Pinpoint the cell where the given text exists, returning its [x, y] midpoint coordinate. 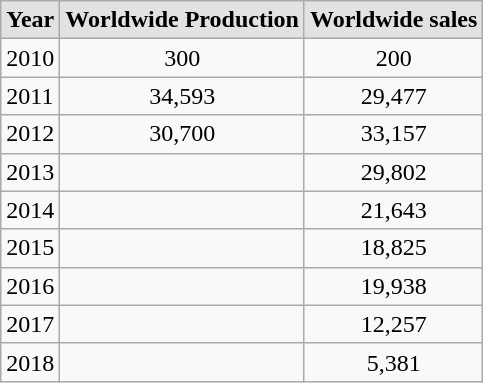
2013 [30, 172]
2018 [30, 362]
21,643 [393, 210]
29,477 [393, 96]
2012 [30, 134]
Worldwide Production [182, 20]
33,157 [393, 134]
2017 [30, 324]
34,593 [182, 96]
2010 [30, 58]
29,802 [393, 172]
2011 [30, 96]
19,938 [393, 286]
200 [393, 58]
12,257 [393, 324]
5,381 [393, 362]
Year [30, 20]
2015 [30, 248]
18,825 [393, 248]
Worldwide sales [393, 20]
2014 [30, 210]
30,700 [182, 134]
2016 [30, 286]
300 [182, 58]
